Extract the [x, y] coordinate from the center of the cell holding the provided text.  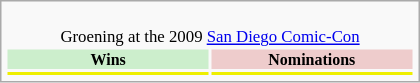
Wins [108, 60]
Nominations [312, 60]
Groening at the 2009 San Diego Comic-Con [210, 28]
